Extract the (x, y) coordinate from the center of the cell holding the provided text.  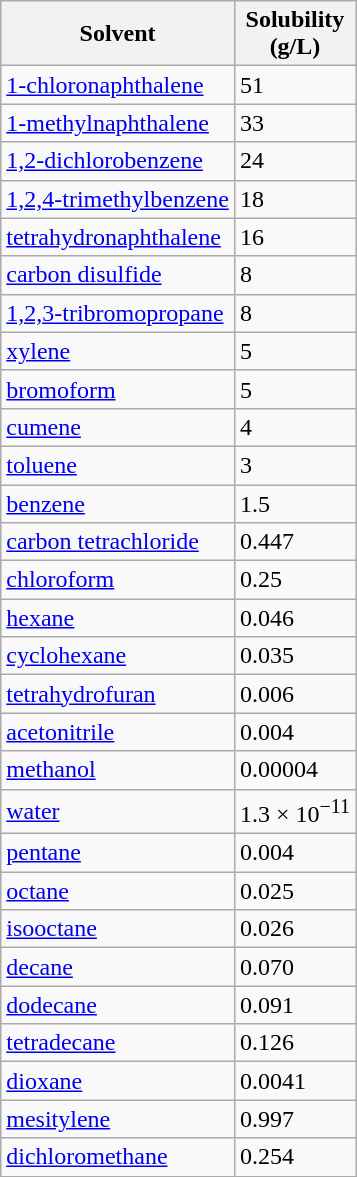
Solvent (118, 34)
methanol (118, 770)
carbon disulfide (118, 275)
1-methylnaphthalene (118, 123)
1-chloronaphthalene (118, 85)
0.046 (294, 618)
carbon tetrachloride (118, 542)
0.070 (294, 967)
51 (294, 85)
isooctane (118, 929)
acetonitrile (118, 732)
dioxane (118, 1081)
cumene (118, 427)
18 (294, 199)
3 (294, 465)
1,2,3-tribromopropane (118, 313)
xylene (118, 351)
hexane (118, 618)
1,2-dichlorobenzene (118, 161)
0.091 (294, 1005)
mesitylene (118, 1119)
tetradecane (118, 1043)
0.447 (294, 542)
dodecane (118, 1005)
dichloromethane (118, 1157)
water (118, 812)
0.25 (294, 580)
0.0041 (294, 1081)
33 (294, 123)
pentane (118, 853)
1.5 (294, 503)
bromoform (118, 389)
chloroform (118, 580)
0.025 (294, 891)
1.3 × 10−11 (294, 812)
Solubility(g/L) (294, 34)
cyclohexane (118, 656)
24 (294, 161)
0.126 (294, 1043)
octane (118, 891)
16 (294, 237)
tetrahydronaphthalene (118, 237)
0.006 (294, 694)
0.035 (294, 656)
benzene (118, 503)
4 (294, 427)
toluene (118, 465)
decane (118, 967)
1,2,4-trimethylbenzene (118, 199)
tetrahydrofuran (118, 694)
0.254 (294, 1157)
0.997 (294, 1119)
0.00004 (294, 770)
0.026 (294, 929)
